Extract the (x, y) coordinate from the center of the cell holding the provided text.  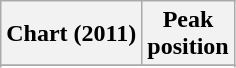
Chart (2011) (72, 34)
Peakposition (188, 34)
